Return (x, y) of the center of cell containing provided text 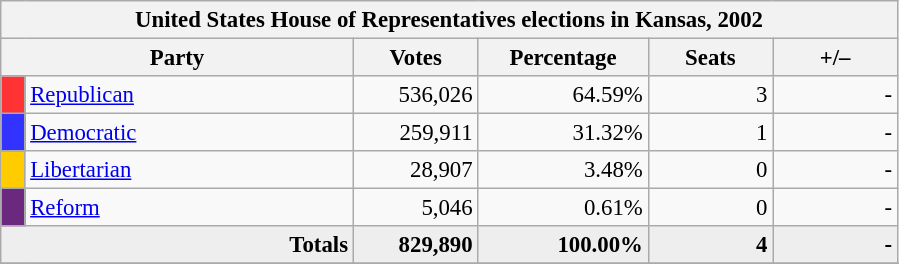
28,907 (416, 170)
31.32% (563, 133)
Totals (178, 245)
100.00% (563, 245)
Percentage (563, 58)
4 (710, 245)
Reform (189, 208)
64.59% (563, 95)
829,890 (416, 245)
259,911 (416, 133)
+/– (836, 58)
Democratic (189, 133)
0.61% (563, 208)
United States House of Representatives elections in Kansas, 2002 (450, 20)
536,026 (416, 95)
Seats (710, 58)
1 (710, 133)
5,046 (416, 208)
3.48% (563, 170)
Votes (416, 58)
3 (710, 95)
Republican (189, 95)
Party (178, 58)
Libertarian (189, 170)
